Capture the cell that displays the provided text and extract its [X, Y] central coordinate. 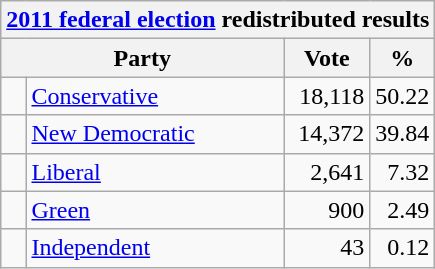
2,641 [327, 172]
Liberal [155, 172]
39.84 [402, 134]
Green [155, 210]
Independent [155, 248]
18,118 [327, 96]
2011 federal election redistributed results [218, 20]
Vote [327, 58]
0.12 [402, 248]
7.32 [402, 172]
2.49 [402, 210]
% [402, 58]
43 [327, 248]
50.22 [402, 96]
900 [327, 210]
Conservative [155, 96]
14,372 [327, 134]
New Democratic [155, 134]
Party [142, 58]
